Extract the (X, Y) coordinate from the center of the cell holding the provided text.  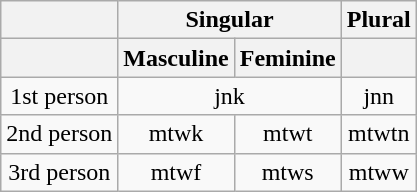
mtwk (176, 134)
mtws (288, 172)
Masculine (176, 58)
1st person (60, 96)
jnn (378, 96)
Singular (230, 20)
mtwtn (378, 134)
jnk (230, 96)
mtwt (288, 134)
mtww (378, 172)
Feminine (288, 58)
Plural (378, 20)
mtwf (176, 172)
3rd person (60, 172)
2nd person (60, 134)
